Extract the (x, y) coordinate from the center of the cell holding the provided text.  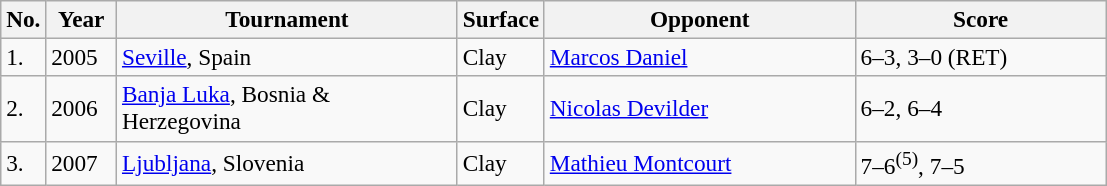
Banja Luka, Bosnia & Herzegovina (288, 108)
2005 (82, 57)
Nicolas Devilder (700, 108)
No. (24, 19)
Score (980, 19)
Seville, Spain (288, 57)
2007 (82, 163)
Year (82, 19)
7–6(5), 7–5 (980, 163)
6–3, 3–0 (RET) (980, 57)
Ljubljana, Slovenia (288, 163)
2006 (82, 108)
3. (24, 163)
Marcos Daniel (700, 57)
Tournament (288, 19)
Mathieu Montcourt (700, 163)
2. (24, 108)
Opponent (700, 19)
6–2, 6–4 (980, 108)
Surface (500, 19)
1. (24, 57)
